Identify which cell holds the provided text, then report its [x, y] central coordinate. 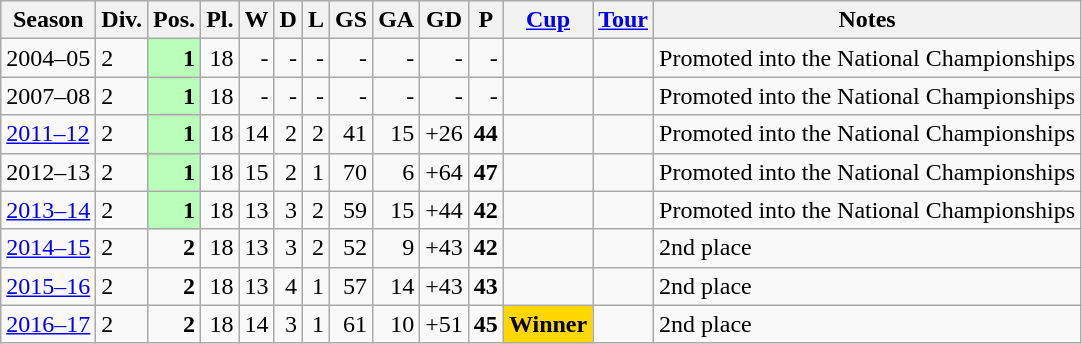
GD [444, 20]
4 [288, 286]
45 [486, 324]
52 [352, 248]
Notes [868, 20]
+26 [444, 134]
41 [352, 134]
GA [396, 20]
2011–12 [48, 134]
+51 [444, 324]
D [288, 20]
Season [48, 20]
70 [352, 172]
P [486, 20]
2004–05 [48, 58]
57 [352, 286]
Winner [548, 324]
10 [396, 324]
Cup [548, 20]
Pl. [220, 20]
43 [486, 286]
47 [486, 172]
Div. [122, 20]
2015–16 [48, 286]
2013–14 [48, 210]
44 [486, 134]
Pos. [174, 20]
W [256, 20]
6 [396, 172]
L [316, 20]
2016–17 [48, 324]
2014–15 [48, 248]
2012–13 [48, 172]
59 [352, 210]
GS [352, 20]
Tour [624, 20]
61 [352, 324]
9 [396, 248]
+44 [444, 210]
+64 [444, 172]
2007–08 [48, 96]
